Extract the (X, Y) coordinate from the center of the cell holding the provided text.  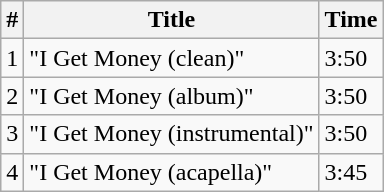
"I Get Money (acapella)" (172, 172)
3:45 (351, 172)
"I Get Money (instrumental)" (172, 134)
"I Get Money (clean)" (172, 58)
# (12, 20)
1 (12, 58)
2 (12, 96)
Title (172, 20)
Time (351, 20)
"I Get Money (album)" (172, 96)
3 (12, 134)
4 (12, 172)
